Search for the cell housing the specified text and yield its [x, y] center coordinate. 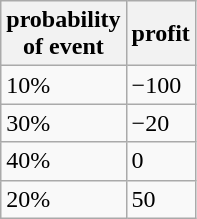
−20 [160, 123]
−100 [160, 85]
20% [64, 199]
profit [160, 34]
probabilityof event [64, 34]
50 [160, 199]
10% [64, 85]
40% [64, 161]
0 [160, 161]
30% [64, 123]
